Provide the (X, Y) coordinate of the cell's center where the given text is located.  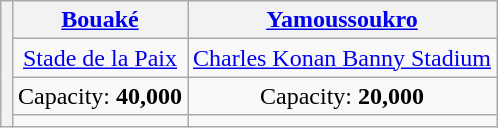
Capacity: 40,000 (100, 96)
Stade de la Paix (100, 58)
Charles Konan Banny Stadium (342, 58)
Bouaké (100, 20)
Capacity: 20,000 (342, 96)
Yamoussoukro (342, 20)
